Capture the cell that displays the provided text and extract its [X, Y] central coordinate. 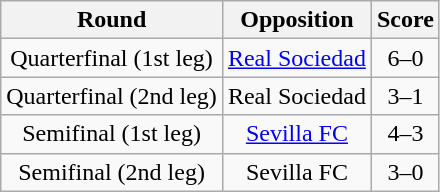
6–0 [405, 58]
Opposition [296, 20]
Quarterfinal (1st leg) [112, 58]
Semifinal (1st leg) [112, 134]
3–1 [405, 96]
Semifinal (2nd leg) [112, 172]
Quarterfinal (2nd leg) [112, 96]
Score [405, 20]
4–3 [405, 134]
Round [112, 20]
3–0 [405, 172]
